Output the [x, y] coordinate of the center of the cell containing the given text.  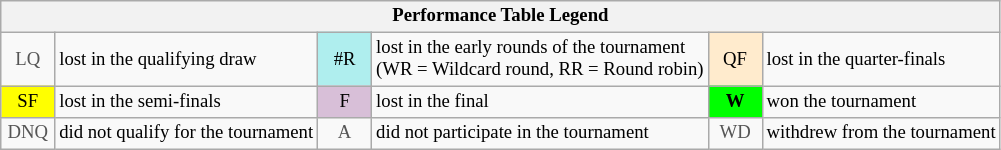
SF [28, 102]
Performance Table Legend [500, 16]
F [345, 102]
lost in the quarter-finals [881, 60]
A [345, 134]
#R [345, 60]
W [735, 102]
lost in the final [540, 102]
lost in the qualifying draw [186, 60]
withdrew from the tournament [881, 134]
DNQ [28, 134]
LQ [28, 60]
won the tournament [881, 102]
did not participate in the tournament [540, 134]
did not qualify for the tournament [186, 134]
lost in the semi-finals [186, 102]
WD [735, 134]
QF [735, 60]
lost in the early rounds of the tournament(WR = Wildcard round, RR = Round robin) [540, 60]
